Capture the cell that displays the provided text and extract its [X, Y] central coordinate. 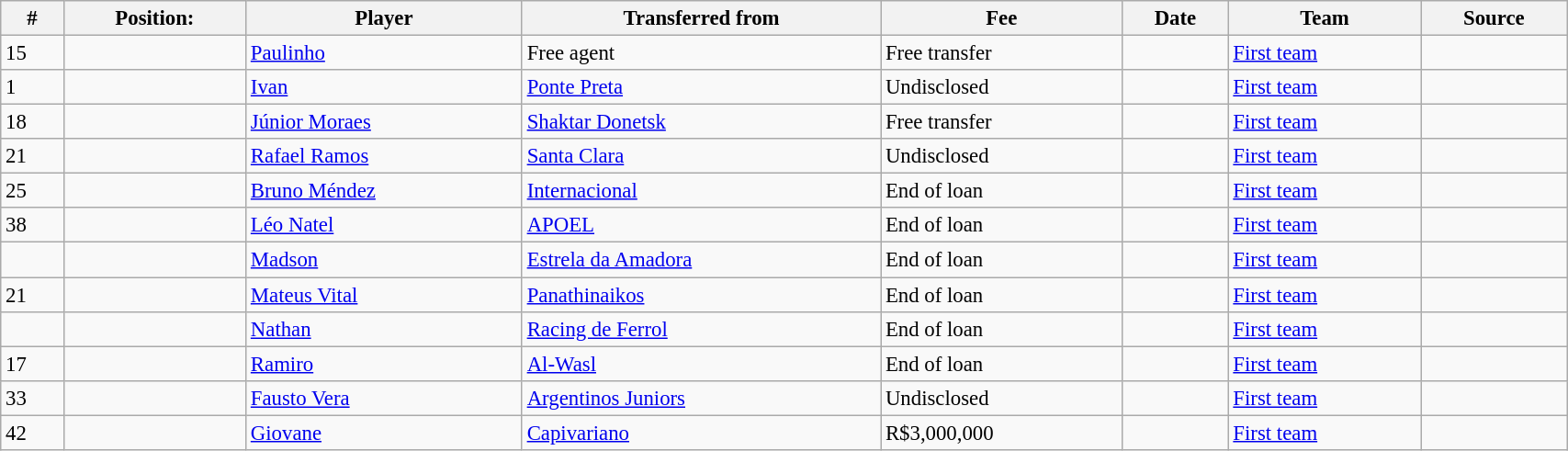
15 [32, 53]
17 [32, 364]
Transferred from [701, 18]
33 [32, 398]
Argentinos Juniors [701, 398]
Madson [384, 260]
Estrela da Amadora [701, 260]
Júnior Moraes [384, 122]
Panathinaikos [701, 295]
Ivan [384, 87]
Shaktar Donetsk [701, 122]
Ponte Preta [701, 87]
Free agent [701, 53]
Ramiro [384, 364]
Capivariano [701, 433]
Bruno Méndez [384, 191]
Fausto Vera [384, 398]
Giovane [384, 433]
Racing de Ferrol [701, 329]
Santa Clara [701, 156]
Nathan [384, 329]
38 [32, 225]
APOEL [701, 225]
# [32, 18]
Position: [154, 18]
42 [32, 433]
Al-Wasl [701, 364]
Internacional [701, 191]
Date [1176, 18]
Paulinho [384, 53]
Mateus Vital [384, 295]
1 [32, 87]
18 [32, 122]
Player [384, 18]
25 [32, 191]
Fee [1001, 18]
Léo Natel [384, 225]
R$3,000,000 [1001, 433]
Team [1325, 18]
Source [1494, 18]
Rafael Ramos [384, 156]
